Capture the cell that displays the provided text and extract its (x, y) central coordinate. 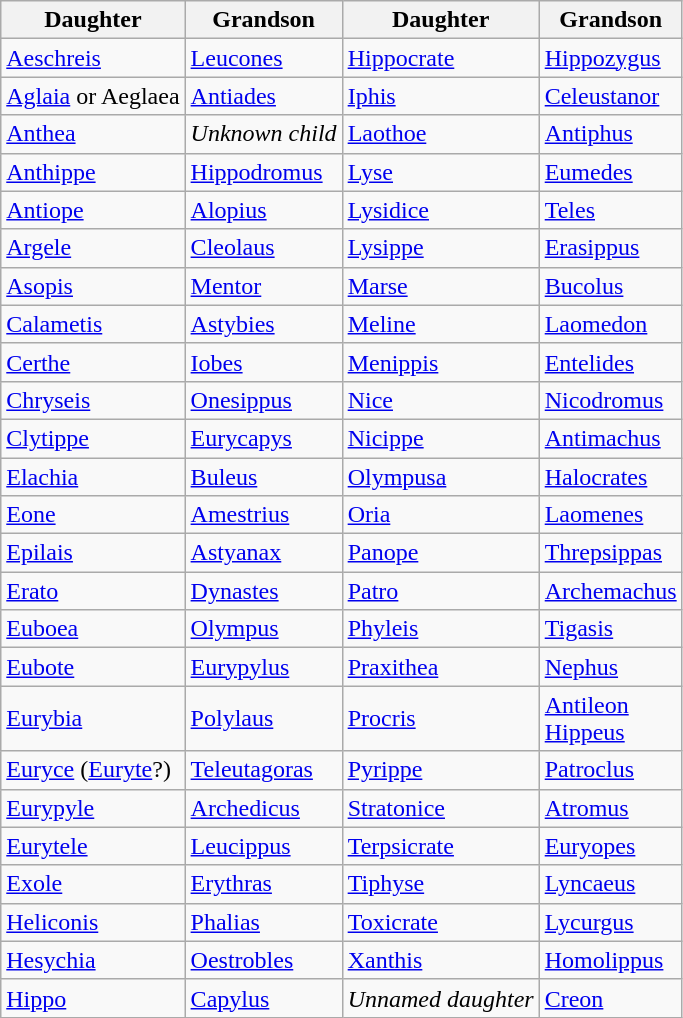
Iphis (440, 96)
Anthippe (93, 172)
Buleus (264, 477)
Certhe (93, 362)
Erythras (264, 884)
Hesychia (93, 960)
Epilais (93, 553)
Unknown child (264, 134)
Tiphyse (440, 884)
Astyanax (264, 553)
Archemachus (610, 591)
Anthea (93, 134)
Euryopes (610, 846)
Exole (93, 884)
Panope (440, 553)
Oestrobles (264, 960)
Nicippe (440, 438)
Polylaus (264, 718)
Teles (610, 210)
Lyse (440, 172)
Celeustanor (610, 96)
Meline (440, 324)
Mentor (264, 286)
Praxithea (440, 667)
Archedicus (264, 808)
Eurypyle (93, 808)
Alopius (264, 210)
Entelides (610, 362)
Laomedon (610, 324)
Antiphus (610, 134)
Tigasis (610, 629)
Pyrippe (440, 770)
Olympus (264, 629)
Leucones (264, 58)
Capylus (264, 998)
Elachia (93, 477)
Threpsippas (610, 553)
Unnamed daughter (440, 998)
Eurytele (93, 846)
Hippodromus (264, 172)
Hippo (93, 998)
Clytippe (93, 438)
Eumedes (610, 172)
Hippocrate (440, 58)
Teleutagoras (264, 770)
Chryseis (93, 400)
Homolippus (610, 960)
Olympusa (440, 477)
Patro (440, 591)
Xanthis (440, 960)
Laothoe (440, 134)
Lysidice (440, 210)
Procris (440, 718)
Menippis (440, 362)
Euboea (93, 629)
Eurypylus (264, 667)
Laomenes (610, 515)
Lyncaeus (610, 884)
Eone (93, 515)
Heliconis (93, 922)
Hippozygus (610, 58)
Asopis (93, 286)
Patroclus (610, 770)
Erato (93, 591)
Antiope (93, 210)
Atromus (610, 808)
Dynastes (264, 591)
Nicodromus (610, 400)
Halocrates (610, 477)
Lysippe (440, 248)
Leucippus (264, 846)
Erasippus (610, 248)
Terpsicrate (440, 846)
Eubote (93, 667)
Iobes (264, 362)
Aeschreis (93, 58)
Stratonice (440, 808)
Antimachus (610, 438)
Cleolaus (264, 248)
Amestrius (264, 515)
Euryce (Euryte?) (93, 770)
Lycurgus (610, 922)
Argele (93, 248)
Nice (440, 400)
Calametis (93, 324)
Phalias (264, 922)
Bucolus (610, 286)
Eurybia (93, 718)
AntileonHippeus (610, 718)
Nephus (610, 667)
Antiades (264, 96)
Astybies (264, 324)
Phyleis (440, 629)
Creon (610, 998)
Oria (440, 515)
Toxicrate (440, 922)
Marse (440, 286)
Eurycapys (264, 438)
Onesippus (264, 400)
Aglaia or Aeglaea (93, 96)
